Return (x, y) of the center of cell containing provided text 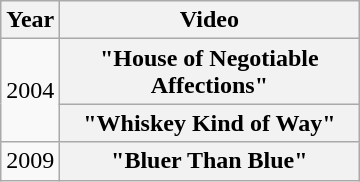
Video (210, 20)
Year (30, 20)
2004 (30, 90)
"Whiskey Kind of Way" (210, 123)
"House of Negotiable Affections" (210, 72)
2009 (30, 161)
"Bluer Than Blue" (210, 161)
